Find where the given text appears and provide that cell's center as (x, y) coordinate. 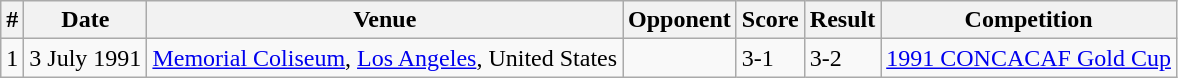
1991 CONCACAF Gold Cup (1029, 58)
Date (86, 20)
Memorial Coliseum, Los Angeles, United States (385, 58)
Score (770, 20)
# (12, 20)
1 (12, 58)
3-1 (770, 58)
3 July 1991 (86, 58)
Venue (385, 20)
Opponent (680, 20)
Competition (1029, 20)
Result (842, 20)
3-2 (842, 58)
